Extract the (x, y) coordinate from the center of the cell holding the provided text.  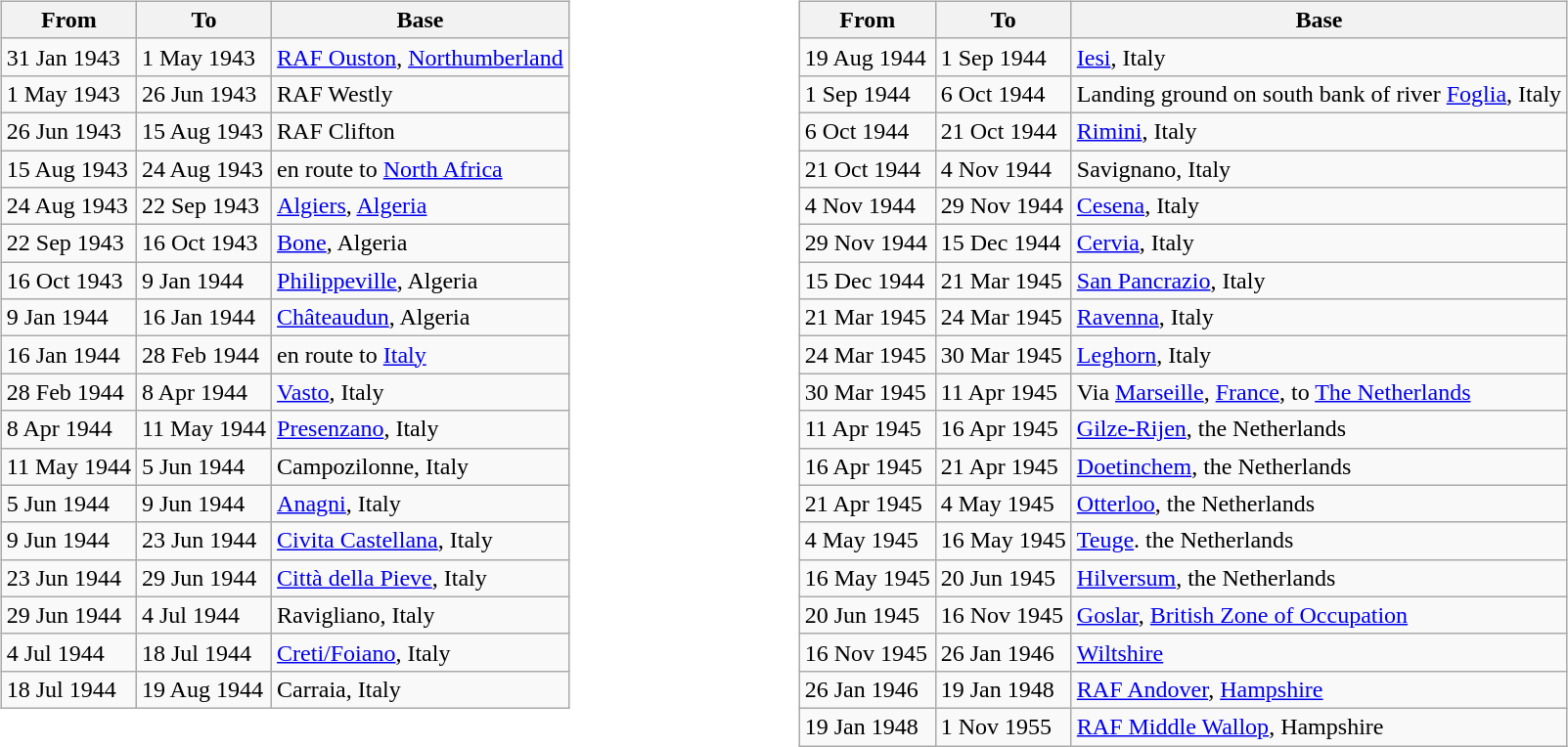
Otterloo, the Netherlands (1319, 504)
RAF Middle Wallop, Hampshire (1319, 726)
Hilversum, the Netherlands (1319, 578)
Ravenna, Italy (1319, 318)
Rimini, Italy (1319, 131)
Iesi, Italy (1319, 57)
Goslar, British Zone of Occupation (1319, 615)
Città della Pieve, Italy (421, 578)
Algiers, Algeria (421, 206)
Doetinchem, the Netherlands (1319, 466)
Landing ground on south bank of river Foglia, Italy (1319, 94)
RAF Westly (421, 94)
Bone, Algeria (421, 243)
San Pancrazio, Italy (1319, 281)
Vasto, Italy (421, 392)
Creti/Foiano, Italy (421, 652)
RAF Andover, Hampshire (1319, 689)
31 Jan 1943 (68, 57)
Teuge. the Netherlands (1319, 541)
en route to North Africa (421, 169)
Ravigliano, Italy (421, 615)
1 Nov 1955 (1004, 726)
Cesena, Italy (1319, 206)
Anagni, Italy (421, 504)
Via Marseille, France, to The Netherlands (1319, 392)
Philippeville, Algeria (421, 281)
Leghorn, Italy (1319, 355)
Campozilonne, Italy (421, 466)
Savignano, Italy (1319, 169)
RAF Ouston, Northumberland (421, 57)
Civita Castellana, Italy (421, 541)
Wiltshire (1319, 652)
RAF Clifton (421, 131)
Presenzano, Italy (421, 429)
en route to Italy (421, 355)
Carraia, Italy (421, 689)
Châteaudun, Algeria (421, 318)
Cervia, Italy (1319, 243)
Gilze-Rijen, the Netherlands (1319, 429)
